Identify which cell holds the provided text, then report its (X, Y) central coordinate. 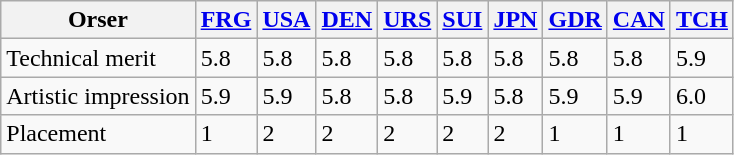
USA (286, 20)
GDR (575, 20)
DEN (347, 20)
CAN (638, 20)
Orser (98, 20)
SUI (462, 20)
Artistic impression (98, 96)
JPN (516, 20)
6.0 (702, 96)
FRG (226, 20)
Placement (98, 134)
URS (408, 20)
TCH (702, 20)
Technical merit (98, 58)
